Identify which cell holds the provided text, then report its [x, y] central coordinate. 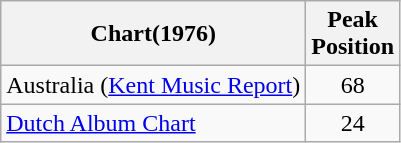
Chart(1976) [154, 34]
68 [353, 85]
Australia (Kent Music Report) [154, 85]
24 [353, 123]
Dutch Album Chart [154, 123]
PeakPosition [353, 34]
